Return the [x, y] coordinate for the center point of the cell that contains the specified text.  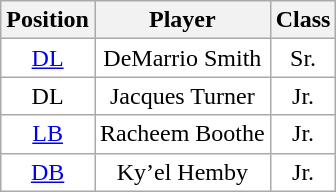
LB [48, 134]
DB [48, 172]
Class [303, 20]
DeMarrio Smith [182, 58]
Ky’el Hemby [182, 172]
Racheem Boothe [182, 134]
Position [48, 20]
Jacques Turner [182, 96]
Sr. [303, 58]
Player [182, 20]
